Extract the [x, y] coordinate from the center of the cell holding the provided text.  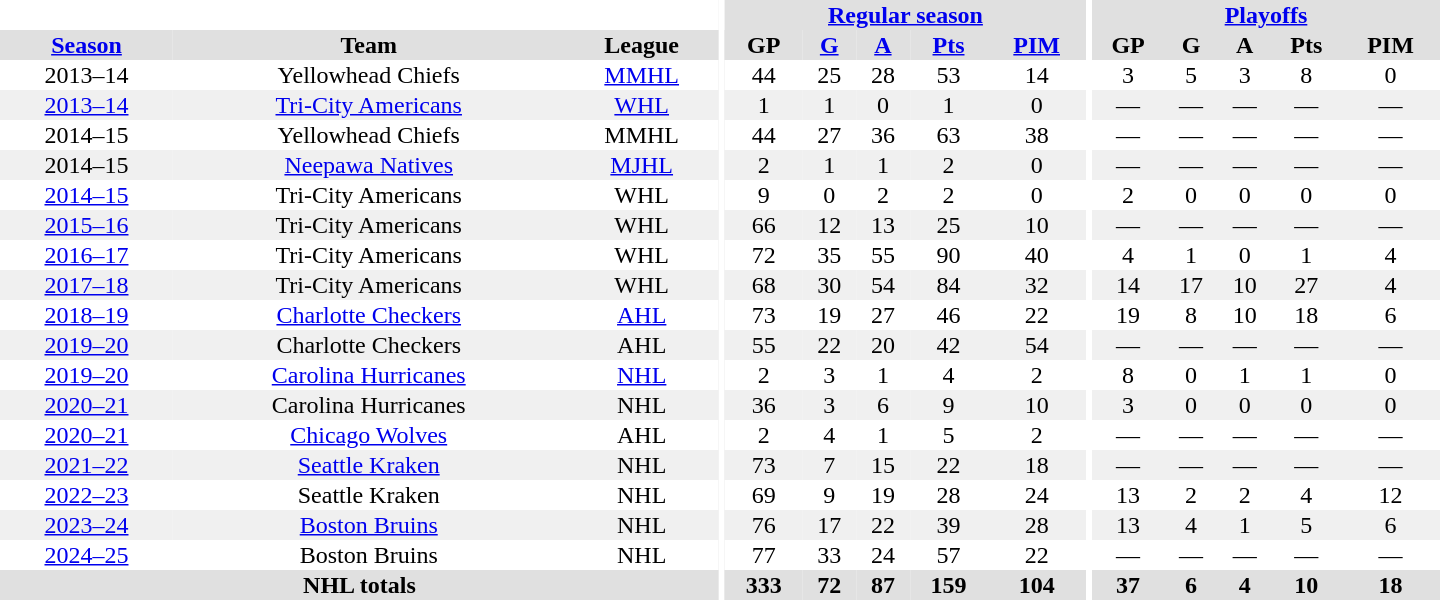
Team [369, 45]
159 [949, 585]
2017–18 [86, 285]
NHL totals [360, 585]
2018–19 [86, 315]
39 [949, 525]
68 [764, 285]
90 [949, 255]
30 [829, 285]
2024–25 [86, 555]
League [641, 45]
76 [764, 525]
333 [764, 585]
20 [883, 345]
Season [86, 45]
2021–22 [86, 465]
84 [949, 285]
Chicago Wolves [369, 435]
77 [764, 555]
7 [829, 465]
40 [1036, 255]
53 [949, 75]
Regular season [906, 15]
46 [949, 315]
38 [1036, 135]
2016–17 [86, 255]
32 [1036, 285]
2023–24 [86, 525]
104 [1036, 585]
87 [883, 585]
MJHL [641, 165]
35 [829, 255]
57 [949, 555]
42 [949, 345]
37 [1128, 585]
69 [764, 495]
63 [949, 135]
33 [829, 555]
2015–16 [86, 225]
2022–23 [86, 495]
Playoffs [1266, 15]
15 [883, 465]
Neepawa Natives [369, 165]
66 [764, 225]
